Return the (x, y) coordinate for the center point of the cell that contains the specified text.  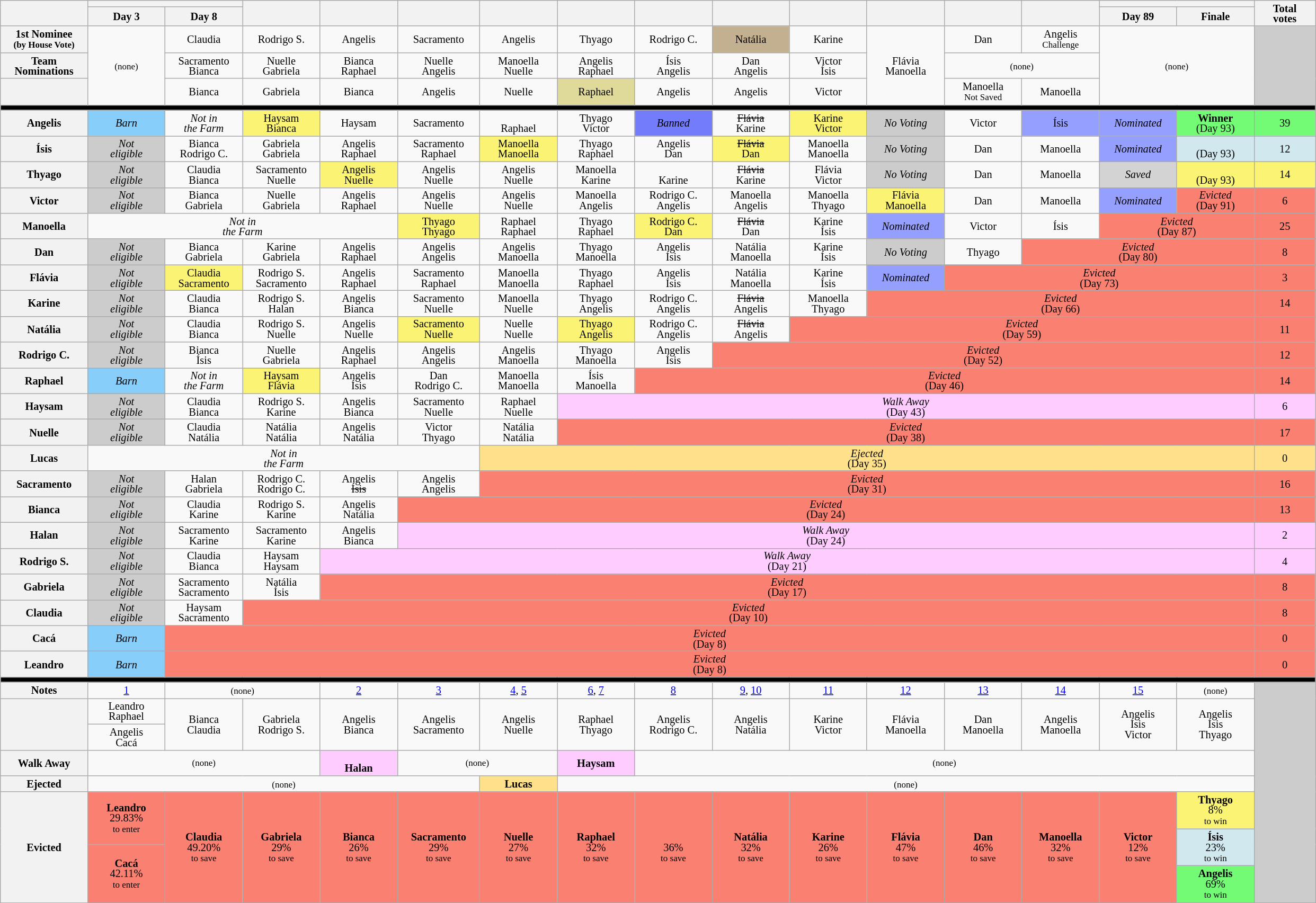
Natália32%to save (751, 847)
Claudia49.20%to save (204, 847)
Manoella32%to save (1061, 847)
Sacramento29%to save (439, 847)
Nuelle27%to save (518, 847)
ClaudiaKarine (204, 509)
HaysamBianca (281, 123)
ClaudiaNatália (204, 432)
Dan46%to save (983, 847)
ÍsisManoella (596, 380)
SacramentoBianca (204, 66)
Evicted(Day 24) (825, 509)
Evicted(Day 52) (983, 355)
RaphaelRaphael (518, 226)
HaysamFlávia (281, 380)
ThyagoVictor (596, 123)
Evicted (45, 847)
Thyago8%to win (1215, 810)
39 (1285, 123)
9, 10 (751, 691)
KarineGabriela (281, 252)
DanRodrigo C. (439, 380)
AngelisCacá (126, 737)
AngelisChallenge (1061, 39)
25 (1285, 226)
Gabriela29%to save (281, 847)
NatáliaÍsis (281, 587)
17 (1285, 432)
Evicted(Day 31) (867, 484)
AngelisRodrigo C. (673, 723)
LeandroRaphael (126, 711)
Walk Away(Day 43) (906, 407)
BiancaRaphael (359, 66)
1st Nominee(by House Vote) (45, 39)
HalanGabriela (204, 484)
Banned (673, 123)
GabrielaRodrigo S. (281, 723)
GabrielaGabriela (281, 148)
VictorThyago (439, 432)
NuelleAngelis (439, 66)
Winner(Day 93) (1215, 123)
AngelisDan (673, 148)
VictorÍsis (828, 66)
Cacá42.11%to enter (126, 874)
HaysamSacramento (204, 612)
Angelis69%to win (1215, 884)
Day 89 (1138, 16)
DanAngelis (751, 66)
Ejected (45, 784)
Raphael32%to save (596, 847)
DanManoella (983, 723)
Evicted(Day 38) (906, 432)
Rodrigo S.Halan (281, 303)
NuelleNuelle (518, 329)
Evicted(Day 59) (1021, 329)
Evicted(Day 17) (787, 587)
ManoellaKarine (596, 175)
SacramentoSacramento (204, 587)
BiancaClaudia (204, 723)
Day 8 (204, 16)
Evicted(Day 46) (944, 380)
Notes (45, 691)
BiancaÍsis (204, 355)
ThyagoThyago (439, 226)
Saved (1138, 175)
15 (1138, 691)
AngelisSacramento (439, 723)
Totalvotes (1285, 13)
Evicted(Day 87) (1177, 226)
FláviaVictor (828, 175)
Evicted(Day 66) (1061, 303)
Evicted(Day 10) (748, 612)
4, 5 (518, 691)
AngelisÍsisVictor (1138, 723)
BiancaRodrigo C. (204, 148)
Evicted(Day 73) (1100, 278)
Walk Away(Day 24) (825, 535)
Flávia (45, 278)
Finale (1215, 16)
Day 3 (126, 16)
ClaudiaSacramento (204, 278)
Rodrigo C.Dan (673, 226)
Evicted(Day 91) (1215, 200)
Walk Away (45, 763)
Karine26%to save (828, 847)
1 (126, 691)
RaphaelThyago (596, 723)
RaphaelNuelle (518, 407)
Rodrigo S.Sacramento (281, 278)
Bianca26%to save (359, 847)
ÍsisAngelis (673, 66)
ManoellaNot Saved (983, 92)
Leandro (45, 664)
Victor12%to save (1138, 847)
Flávia47%to save (905, 847)
Walk Away(Day 21) (787, 561)
Rodrigo S.Nuelle (281, 329)
Cacá (45, 639)
Leandro29.83%to enter (126, 818)
TeamNominations (45, 66)
Ísis23%to win (1215, 847)
AngelisÍsisThyago (1215, 723)
HaysamHaysam (281, 561)
16 (1285, 484)
Ejected(Day 35) (867, 458)
6, 7 (596, 691)
4 (1285, 561)
Rodrigo C.Rodrigo C. (281, 484)
36%to save (673, 847)
Evicted(Day 80) (1138, 252)
